Pinpoint the cell where the given text exists, returning its (X, Y) midpoint coordinate. 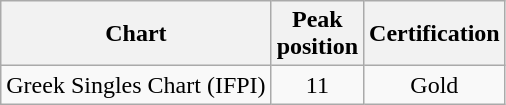
Chart (136, 34)
Certification (435, 34)
Peakposition (317, 34)
Gold (435, 85)
Greek Singles Chart (IFPI) (136, 85)
11 (317, 85)
